From the cell containing the given text, extract its center point as (x, y) coordinate. 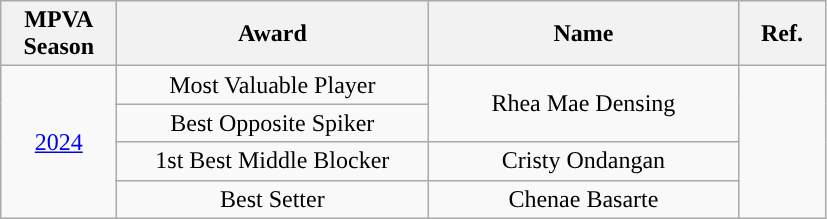
Rhea Mae Densing (584, 104)
1st Best Middle Blocker (272, 161)
Cristy Ondangan (584, 161)
Best Opposite Spiker (272, 123)
MPVA Season (59, 34)
Award (272, 34)
Name (584, 34)
Chenae Basarte (584, 199)
2024 (59, 142)
Best Setter (272, 199)
Ref. (782, 34)
Most Valuable Player (272, 85)
